Pinpoint the cell where the given text exists, returning its (x, y) midpoint coordinate. 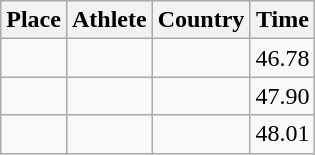
47.90 (282, 96)
Athlete (109, 20)
46.78 (282, 58)
48.01 (282, 134)
Place (34, 20)
Country (201, 20)
Time (282, 20)
